For the text-containing cell, return its midpoint in (x, y) coordinate format. 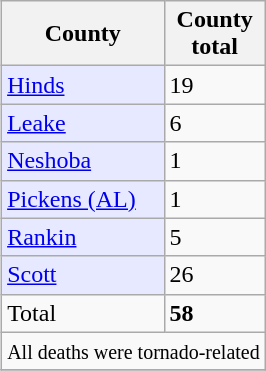
Leake (83, 123)
Scott (83, 275)
19 (214, 85)
26 (214, 275)
Neshoba (83, 161)
5 (214, 237)
6 (214, 123)
58 (214, 313)
Hinds (83, 85)
Pickens (AL) (83, 199)
County (83, 34)
Countytotal (214, 34)
All deaths were tornado-related (134, 351)
Rankin (83, 237)
Total (83, 313)
